Pinpoint the cell where the given text exists, returning its (X, Y) midpoint coordinate. 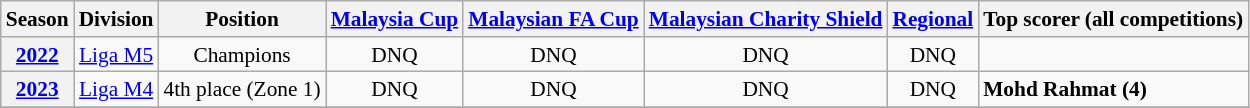
Liga M4 (116, 90)
2023 (38, 90)
Division (116, 19)
Malaysia Cup (395, 19)
Malaysian FA Cup (553, 19)
Malaysian Charity Shield (766, 19)
2022 (38, 55)
Liga M5 (116, 55)
4th place (Zone 1) (242, 90)
Position (242, 19)
Mohd Rahmat (4) (1113, 90)
Season (38, 19)
Regional (932, 19)
Champions (242, 55)
Top scorer (all competitions) (1113, 19)
